Determine the [x, y] coordinate at the center of the cell enclosing the given text.  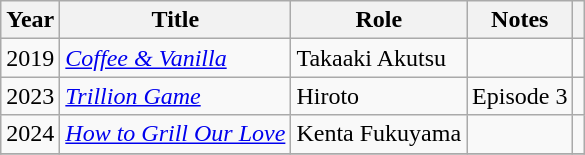
2024 [30, 134]
Episode 3 [520, 96]
Hiroto [379, 96]
Trillion Game [176, 96]
Takaaki Akutsu [379, 58]
2023 [30, 96]
Coffee & Vanilla [176, 58]
Notes [520, 20]
Year [30, 20]
Role [379, 20]
Kenta Fukuyama [379, 134]
2019 [30, 58]
How to Grill Our Love [176, 134]
Title [176, 20]
